Identify which cell holds the provided text, then report its [x, y] central coordinate. 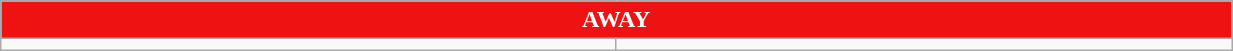
AWAY [616, 20]
